Determine the [x, y] coordinate at the center of the cell enclosing the given text.  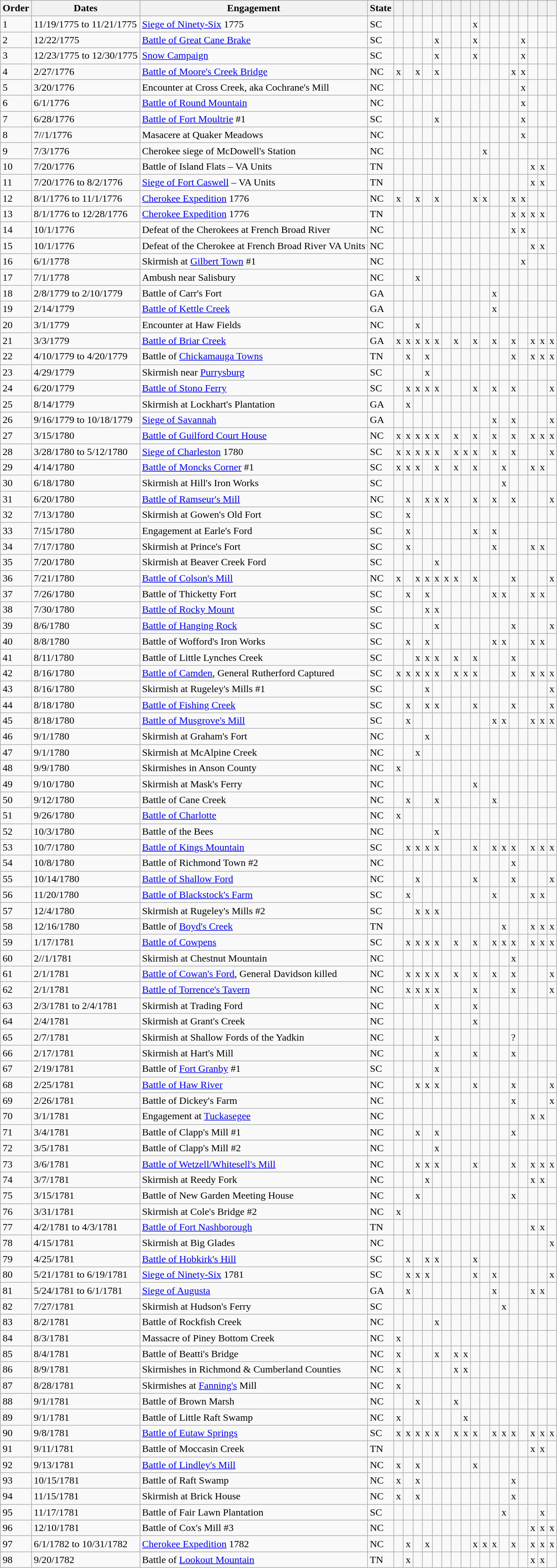
3/31/1781 [86, 1212]
8/4/1781 [86, 1354]
97 [16, 1544]
2//1/1781 [86, 958]
Battle of Chickamauga Towns [254, 356]
10/3/1780 [86, 831]
Skirmish at Prince's Fort [254, 547]
Battle of Beatti's Bridge [254, 1354]
Skirmish at Gilbert Town #1 [254, 262]
37 [16, 594]
59 [16, 942]
3 [16, 56]
29 [16, 467]
8/1/1776 to 11/1/1776 [86, 198]
88 [16, 1401]
76 [16, 1212]
6/1/1778 [86, 262]
7/20/1780 [86, 562]
52 [16, 831]
Defeat of the Cherokee at French Broad River VA Units [254, 246]
7/20/1776 to 8/2/1776 [86, 182]
9/11/1781 [86, 1449]
71 [16, 1132]
4/25/1781 [86, 1259]
10/7/1780 [86, 847]
Battle of Richmond Town #2 [254, 863]
98 [16, 1560]
11/15/1781 [86, 1496]
Battle of Rockfish Creek [254, 1322]
63 [16, 1006]
Battle of Musgrove's Mill [254, 721]
41 [16, 657]
Battle of Kettle Creek [254, 309]
4/14/1780 [86, 467]
2/27/1776 [86, 72]
Battle of Boyd's Creek [254, 926]
Battle of Carr's Fort [254, 293]
40 [16, 641]
26 [16, 420]
Cherokee Expedition 1782 [254, 1544]
32 [16, 515]
11 [16, 182]
Battle of Fair Lawn Plantation [254, 1512]
Battle of Wetzell/Whitesell's Mill [254, 1164]
22 [16, 356]
6/20/1779 [86, 388]
Battle of Fort Granby #1 [254, 1069]
8/8/1780 [86, 641]
8/9/1781 [86, 1370]
Battle of Moccasin Creek [254, 1449]
60 [16, 958]
6/18/1780 [86, 483]
9/12/1780 [86, 800]
7/17/1780 [86, 547]
5/24/1781 to 6/1/1781 [86, 1291]
Siege of Augusta [254, 1291]
Battle of Little Raft Swamp [254, 1417]
Skirmish at Hart's Mill [254, 1053]
7/27/1781 [86, 1306]
70 [16, 1116]
Battle of Charlotte [254, 816]
9/13/1781 [86, 1464]
3/6/1781 [86, 1164]
8/6/1780 [86, 626]
Battle of Raft Swamp [254, 1481]
50 [16, 800]
Battle of Little Lynches Creek [254, 657]
69 [16, 1101]
7/30/1780 [86, 610]
1/17/1781 [86, 942]
Battle of Island Flats – VA Units [254, 166]
2/25/1781 [86, 1085]
34 [16, 547]
61 [16, 974]
55 [16, 879]
Skirmish at Rugeley's Mills #2 [254, 910]
66 [16, 1053]
67 [16, 1069]
Battle of New Garden Meeting House [254, 1195]
90 [16, 1433]
Battle of Dickey's Farm [254, 1101]
3/4/1781 [86, 1132]
7 [16, 119]
Battle of Eutaw Springs [254, 1433]
77 [16, 1227]
Battle of Brown Marsh [254, 1401]
2/17/1781 [86, 1053]
58 [16, 926]
3/1/1781 [86, 1116]
Cherokee siege of McDowell's Station [254, 151]
27 [16, 435]
Skirmish at McAlpine Creek [254, 752]
7/21/1780 [86, 578]
7/20/1776 [86, 166]
Skirmish at Reedy Fork [254, 1180]
Battle of Shallow Ford [254, 879]
82 [16, 1306]
56 [16, 895]
Masacere at Quaker Meadows [254, 135]
11/19/1775 to 11/21/1775 [86, 24]
2/14/1779 [86, 309]
4/15/1781 [86, 1243]
6 [16, 103]
11/20/1780 [86, 895]
2/7/1781 [86, 1037]
12/22/1775 [86, 40]
84 [16, 1338]
30 [16, 483]
7/13/1780 [86, 515]
4/29/1779 [86, 372]
9 [16, 151]
7//1/1776 [86, 135]
87 [16, 1385]
91 [16, 1449]
57 [16, 910]
Skirmishes at Fanning's Mill [254, 1385]
Dates [86, 8]
51 [16, 816]
12/4/1780 [86, 910]
Skirmish at Rugeley's Mills #1 [254, 689]
48 [16, 768]
11/17/1781 [86, 1512]
Battle of Cane Creek [254, 800]
3/20/1776 [86, 87]
Battle of Cox's Mill #3 [254, 1528]
14 [16, 230]
36 [16, 578]
6/28/1776 [86, 119]
Battle of Torrence's Tavern [254, 990]
45 [16, 721]
Battle of Hobkirk's Hill [254, 1259]
Skirmish at Graham's Fort [254, 737]
Massacre of Piney Bottom Creek [254, 1338]
83 [16, 1322]
86 [16, 1370]
Battle of Stono Ferry [254, 388]
92 [16, 1464]
62 [16, 990]
Skirmish at Chestnut Mountain [254, 958]
46 [16, 737]
Encounter at Cross Creek, aka Cochrane's Mill [254, 87]
Skirmishes in Anson County [254, 768]
12/16/1780 [86, 926]
7/3/1776 [86, 151]
21 [16, 341]
94 [16, 1496]
Defeat of the Cherokees at French Broad River [254, 230]
Engagement [254, 8]
9/9/1780 [86, 768]
Ambush near Salisbury [254, 277]
8 [16, 135]
73 [16, 1164]
Encounter at Haw Fields [254, 325]
Battle of Ramseur's Mill [254, 499]
24 [16, 388]
42 [16, 673]
Battle of Blackstock's Farm [254, 895]
Battle of Kings Mountain [254, 847]
17 [16, 277]
Battle of the Bees [254, 831]
54 [16, 863]
20 [16, 325]
80 [16, 1275]
6/20/1780 [86, 499]
25 [16, 404]
10/8/1780 [86, 863]
74 [16, 1180]
5 [16, 87]
? [514, 1037]
96 [16, 1528]
Battle of Clapp's Mill #2 [254, 1148]
5/21/1781 to 6/19/1781 [86, 1275]
Siege of Ninety-Six 1775 [254, 24]
16 [16, 262]
Engagement at Tuckasegee [254, 1116]
9/26/1780 [86, 816]
28 [16, 451]
Engagement at Earle's Ford [254, 531]
89 [16, 1417]
Skirmish at Hudson's Ferry [254, 1306]
6/1/1782 to 10/31/1782 [86, 1544]
3/5/1781 [86, 1148]
Battle of Moncks Corner #1 [254, 467]
8/14/1779 [86, 404]
Battle of Great Cane Brake [254, 40]
Battle of Briar Creek [254, 341]
6/1/1776 [86, 103]
Battle of Hanging Rock [254, 626]
35 [16, 562]
10/14/1780 [86, 879]
Battle of Round Mountain [254, 103]
State [381, 8]
13 [16, 214]
81 [16, 1291]
8/11/1780 [86, 657]
Battle of Fort Moultrie #1 [254, 119]
Battle of Clapp's Mill #1 [254, 1132]
10 [16, 166]
2/8/1779 to 2/10/1779 [86, 293]
78 [16, 1243]
44 [16, 705]
Battle of Cowpens [254, 942]
79 [16, 1259]
Battle of Lookout Mountain [254, 1560]
12/10/1781 [86, 1528]
8/28/1781 [86, 1385]
Siege of Ninety-Six 1781 [254, 1275]
10/15/1781 [86, 1481]
31 [16, 499]
Skirmish at Hill's Iron Works [254, 483]
2/3/1781 to 2/4/1781 [86, 1006]
49 [16, 784]
68 [16, 1085]
8/1/1776 to 12/28/1776 [86, 214]
75 [16, 1195]
Battle of Colson's Mill [254, 578]
9/8/1781 [86, 1433]
15 [16, 246]
4/2/1781 to 4/3/1781 [86, 1227]
8/3/1781 [86, 1338]
7/26/1780 [86, 594]
93 [16, 1481]
Battle of Wofford's Iron Works [254, 641]
Skirmish at Mask's Ferry [254, 784]
39 [16, 626]
3/15/1781 [86, 1195]
Skirmish at Brick House [254, 1496]
Battle of Moore's Creek Bridge [254, 72]
Siege of Charleston 1780 [254, 451]
2 [16, 40]
8/2/1781 [86, 1322]
43 [16, 689]
Battle of Cowan's Ford, General Davidson killed [254, 974]
18 [16, 293]
3/7/1781 [86, 1180]
Battle of Rocky Mount [254, 610]
7/1/1778 [86, 277]
Skirmish at Lockhart's Plantation [254, 404]
23 [16, 372]
95 [16, 1512]
Siege of Savannah [254, 420]
Siege of Fort Caswell – VA Units [254, 182]
3/28/1780 to 5/12/1780 [86, 451]
53 [16, 847]
7/15/1780 [86, 531]
3/3/1779 [86, 341]
Skirmish at Trading Ford [254, 1006]
4/10/1779 to 4/20/1779 [86, 356]
Skirmish at Big Glades [254, 1243]
Battle of Haw River [254, 1085]
3/15/1780 [86, 435]
9/16/1779 to 10/18/1779 [86, 420]
Battle of Fishing Creek [254, 705]
2/26/1781 [86, 1101]
12/23/1775 to 12/30/1775 [86, 56]
Battle of Guilford Court House [254, 435]
9/20/1782 [86, 1560]
Skirmishes in Richmond & Cumberland Counties [254, 1370]
Skirmish at Gowen's Old Fort [254, 515]
Skirmish at Beaver Creek Ford [254, 562]
19 [16, 309]
1 [16, 24]
38 [16, 610]
2/19/1781 [86, 1069]
Order [16, 8]
Battle of Camden, General Rutherford Captured [254, 673]
Skirmish near Purrysburg [254, 372]
47 [16, 752]
Skirmish at Cole's Bridge #2 [254, 1212]
Battle of Fort Nashborough [254, 1227]
33 [16, 531]
64 [16, 1021]
72 [16, 1148]
65 [16, 1037]
2/4/1781 [86, 1021]
85 [16, 1354]
Battle of Thicketty Fort [254, 594]
Skirmish at Shallow Fords of the Yadkin [254, 1037]
3/1/1779 [86, 325]
9/10/1780 [86, 784]
4 [16, 72]
Snow Campaign [254, 56]
Skirmish at Grant's Creek [254, 1021]
Battle of Lindley's Mill [254, 1464]
12 [16, 198]
